Locate the cell with the specified text and output its (x, y) center coordinate. 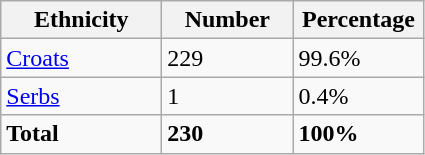
Serbs (82, 96)
Croats (82, 58)
Number (228, 20)
99.6% (358, 58)
Ethnicity (82, 20)
Percentage (358, 20)
100% (358, 134)
229 (228, 58)
Total (82, 134)
1 (228, 96)
0.4% (358, 96)
230 (228, 134)
